Locate the cell with the specified text and output its [X, Y] center coordinate. 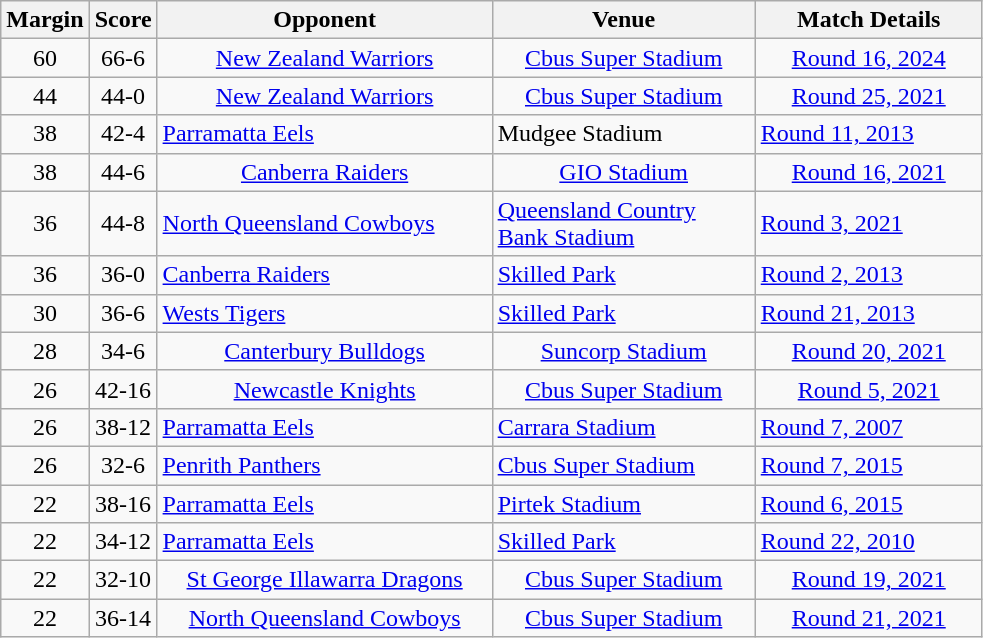
Round 22, 2010 [868, 542]
Round 7, 2015 [868, 465]
66-6 [123, 58]
Match Details [868, 20]
36-0 [123, 275]
St George Illawarra Dragons [324, 580]
42-4 [123, 134]
28 [45, 351]
60 [45, 58]
30 [45, 313]
GIO Stadium [624, 172]
Opponent [324, 20]
Score [123, 20]
32-10 [123, 580]
Penrith Panthers [324, 465]
38-12 [123, 427]
Round 16, 2021 [868, 172]
Round 21, 2021 [868, 618]
44-8 [123, 224]
44 [45, 96]
42-16 [123, 389]
Round 5, 2021 [868, 389]
Round 3, 2021 [868, 224]
Round 16, 2024 [868, 58]
Round 2, 2013 [868, 275]
Round 20, 2021 [868, 351]
Mudgee Stadium [624, 134]
44-0 [123, 96]
44-6 [123, 172]
36-6 [123, 313]
Round 6, 2015 [868, 503]
Newcastle Knights [324, 389]
Suncorp Stadium [624, 351]
34-12 [123, 542]
Margin [45, 20]
Carrara Stadium [624, 427]
Round 21, 2013 [868, 313]
Round 11, 2013 [868, 134]
Wests Tigers [324, 313]
Queensland Country Bank Stadium [624, 224]
38-16 [123, 503]
Round 7, 2007 [868, 427]
Round 25, 2021 [868, 96]
Canterbury Bulldogs [324, 351]
Venue [624, 20]
36-14 [123, 618]
Round 19, 2021 [868, 580]
32-6 [123, 465]
34-6 [123, 351]
Pirtek Stadium [624, 503]
